Locate the cell with the specified text and output its [x, y] center coordinate. 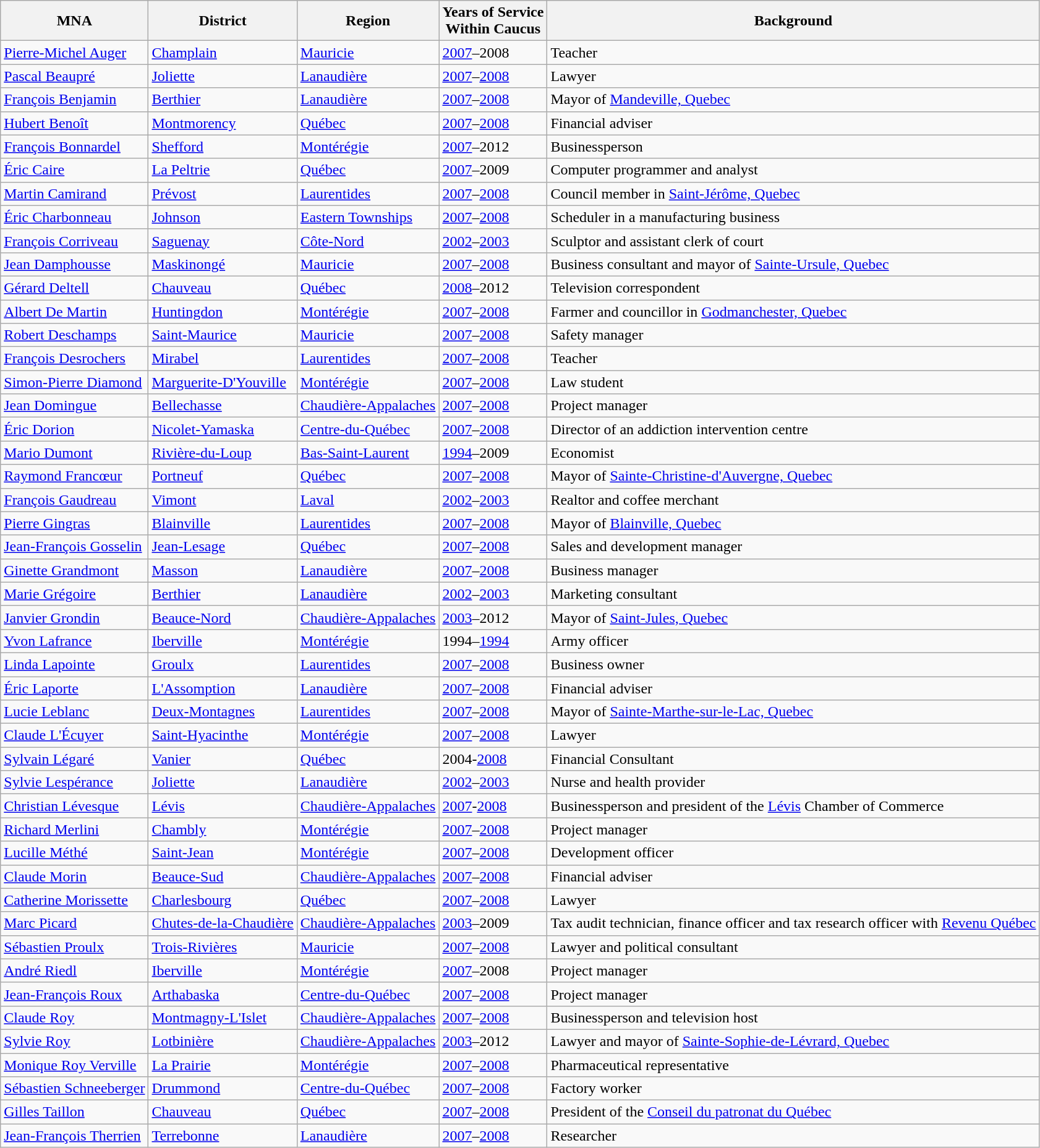
Prévost [223, 194]
Lévis [223, 806]
Mayor of Sainte-Marthe-sur-le-Lac, Quebec [793, 712]
François Corriveau [74, 241]
2004-2008 [493, 759]
President of the Conseil du patronat du Québec [793, 1112]
Sébastien Schneeberger [74, 1089]
MNA [74, 21]
Richard Merlini [74, 829]
Jean-François Gosselin [74, 547]
Éric Caire [74, 170]
2003–2009 [493, 923]
Mayor of Sainte-Christine-d'Auvergne, Quebec [793, 476]
Pharmaceutical representative [793, 1064]
Sylvie Roy [74, 1041]
Raymond Francœur [74, 476]
Years of ServiceWithin Caucus [493, 21]
Business consultant and mayor of Sainte-Ursule, Quebec [793, 264]
Saint-Maurice [223, 335]
Laval [368, 500]
Blainville [223, 523]
Claude L'Écuyer [74, 735]
Vanier [223, 759]
Gérard Deltell [74, 288]
Portneuf [223, 476]
François Gaudreau [74, 500]
Lawyer and mayor of Sainte-Sophie-de-Lévrard, Quebec [793, 1041]
Development officer [793, 853]
Johnson [223, 217]
Pierre Gingras [74, 523]
Business manager [793, 570]
Council member in Saint-Jérôme, Quebec [793, 194]
Mayor of Mandeville, Quebec [793, 100]
Éric Laporte [74, 688]
Jean-François Therrien [74, 1136]
2007-2008 [493, 806]
Financial Consultant [793, 759]
Chambly [223, 829]
Lucie Leblanc [74, 712]
Scheduler in a manufacturing business [793, 217]
Marc Picard [74, 923]
Sébastien Proulx [74, 947]
2007–2009 [493, 170]
François Benjamin [74, 100]
Linda Lapointe [74, 664]
Safety manager [793, 335]
Martin Camirand [74, 194]
Rivière-du-Loup [223, 453]
Saint-Hyacinthe [223, 735]
Arthabaska [223, 994]
Hubert Benoît [74, 123]
Computer programmer and analyst [793, 170]
Jean-Lesage [223, 547]
Simon-Pierre Diamond [74, 382]
Jean-François Roux [74, 994]
Éric Charbonneau [74, 217]
Trois-Rivières [223, 947]
Lawyer and political consultant [793, 947]
Pascal Beaupré [74, 76]
Realtor and coffee merchant [793, 500]
2007–2012 [493, 147]
Bas-Saint-Laurent [368, 453]
Robert Deschamps [74, 335]
Businessperson [793, 147]
1994–1994 [493, 641]
Shefford [223, 147]
Jean Domingue [74, 406]
Marguerite-D'Youville [223, 382]
Businessperson and television host [793, 1017]
Catherine Morissette [74, 900]
La Prairie [223, 1064]
François Desrochers [74, 359]
Eastern Townships [368, 217]
Economist [793, 453]
Gilles Taillon [74, 1112]
Vimont [223, 500]
Television correspondent [793, 288]
Éric Dorion [74, 429]
Christian Lévesque [74, 806]
Sylvain Légaré [74, 759]
Claude Roy [74, 1017]
Nicolet-Yamaska [223, 429]
Saint-Jean [223, 853]
Business owner [793, 664]
Tax audit technician, finance officer and tax research officer with Revenu Québec [793, 923]
Mayor of Blainville, Quebec [793, 523]
Monique Roy Verville [74, 1064]
Côte-Nord [368, 241]
Charlesbourg [223, 900]
Saguenay [223, 241]
André Riedl [74, 970]
Beauce-Nord [223, 617]
1994–2009 [493, 453]
Masson [223, 570]
Lotbinière [223, 1041]
Nurse and health provider [793, 782]
Yvon Lafrance [74, 641]
L'Assomption [223, 688]
Claude Morin [74, 876]
Sales and development manager [793, 547]
Mayor of Saint-Jules, Quebec [793, 617]
Factory worker [793, 1089]
Army officer [793, 641]
Farmer and councillor in Godmanchester, Quebec [793, 311]
Region [368, 21]
Ginette Grandmont [74, 570]
2008–2012 [493, 288]
Mario Dumont [74, 453]
Marketing consultant [793, 594]
District [223, 21]
Beauce-Sud [223, 876]
Sculptor and assistant clerk of court [793, 241]
Montmorency [223, 123]
Champlain [223, 53]
Maskinongé [223, 264]
Law student [793, 382]
Groulx [223, 664]
Pierre-Michel Auger [74, 53]
Director of an addiction intervention centre [793, 429]
Janvier Grondin [74, 617]
Marie Grégoire [74, 594]
Deux-Montagnes [223, 712]
Bellechasse [223, 406]
François Bonnardel [74, 147]
Mirabel [223, 359]
Researcher [793, 1136]
Terrebonne [223, 1136]
Albert De Martin [74, 311]
Huntingdon [223, 311]
Jean Damphousse [74, 264]
Chutes-de-la-Chaudière [223, 923]
Sylvie Lespérance [74, 782]
Background [793, 21]
Montmagny-L'Islet [223, 1017]
Businessperson and president of the Lévis Chamber of Commerce [793, 806]
Lucille Méthé [74, 853]
La Peltrie [223, 170]
Drummond [223, 1089]
